Search for the cell housing the specified text and yield its (X, Y) center coordinate. 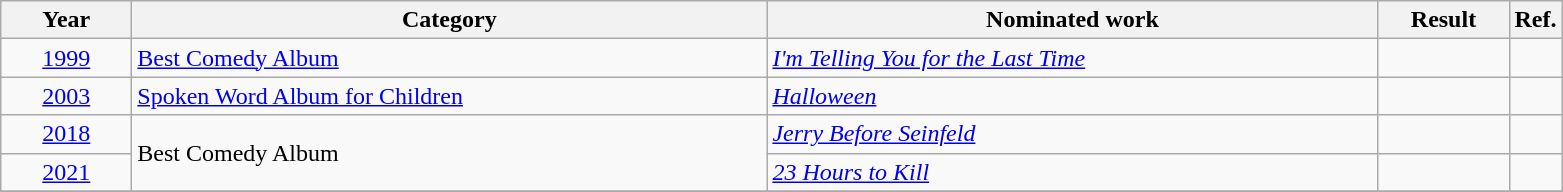
Halloween (1072, 96)
2003 (66, 96)
23 Hours to Kill (1072, 172)
Jerry Before Seinfeld (1072, 134)
Ref. (1536, 20)
Nominated work (1072, 20)
2021 (66, 172)
1999 (66, 58)
Spoken Word Album for Children (450, 96)
2018 (66, 134)
Year (66, 20)
Category (450, 20)
Result (1444, 20)
I'm Telling You for the Last Time (1072, 58)
